Scan for the cell matching the given text and deliver its (x, y) coordinate at center. 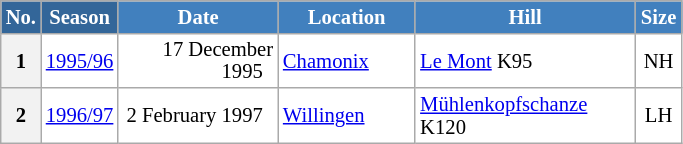
Chamonix (346, 60)
Size (658, 16)
17 December 1995 (198, 60)
Mühlenkopfschanze K120 (525, 116)
NH (658, 60)
No. (21, 16)
2 (21, 116)
Location (346, 16)
Date (198, 16)
LH (658, 116)
Hill (525, 16)
1996/97 (80, 116)
1995/96 (80, 60)
Willingen (346, 116)
2 February 1997 (198, 116)
1 (21, 60)
Le Mont K95 (525, 60)
Season (80, 16)
